Identify which cell holds the provided text, then report its (X, Y) central coordinate. 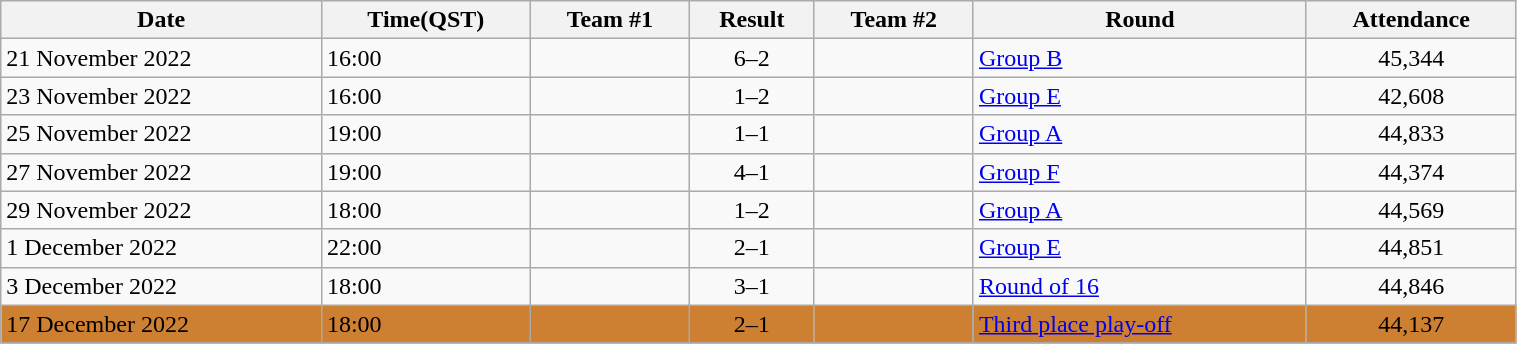
44,374 (1411, 172)
6–2 (752, 58)
44,851 (1411, 248)
44,569 (1411, 210)
Round of 16 (1140, 286)
45,344 (1411, 58)
44,137 (1411, 324)
27 November 2022 (162, 172)
1 December 2022 (162, 248)
44,833 (1411, 134)
17 December 2022 (162, 324)
Group B (1140, 58)
Attendance (1411, 20)
22:00 (426, 248)
21 November 2022 (162, 58)
Result (752, 20)
4–1 (752, 172)
3–1 (752, 286)
3 December 2022 (162, 286)
44,846 (1411, 286)
Team #1 (610, 20)
Team #2 (894, 20)
Third place play-off (1140, 324)
Round (1140, 20)
25 November 2022 (162, 134)
Date (162, 20)
42,608 (1411, 96)
23 November 2022 (162, 96)
29 November 2022 (162, 210)
1–1 (752, 134)
Group F (1140, 172)
Time(QST) (426, 20)
